From the cell containing the given text, extract its center point as (x, y) coordinate. 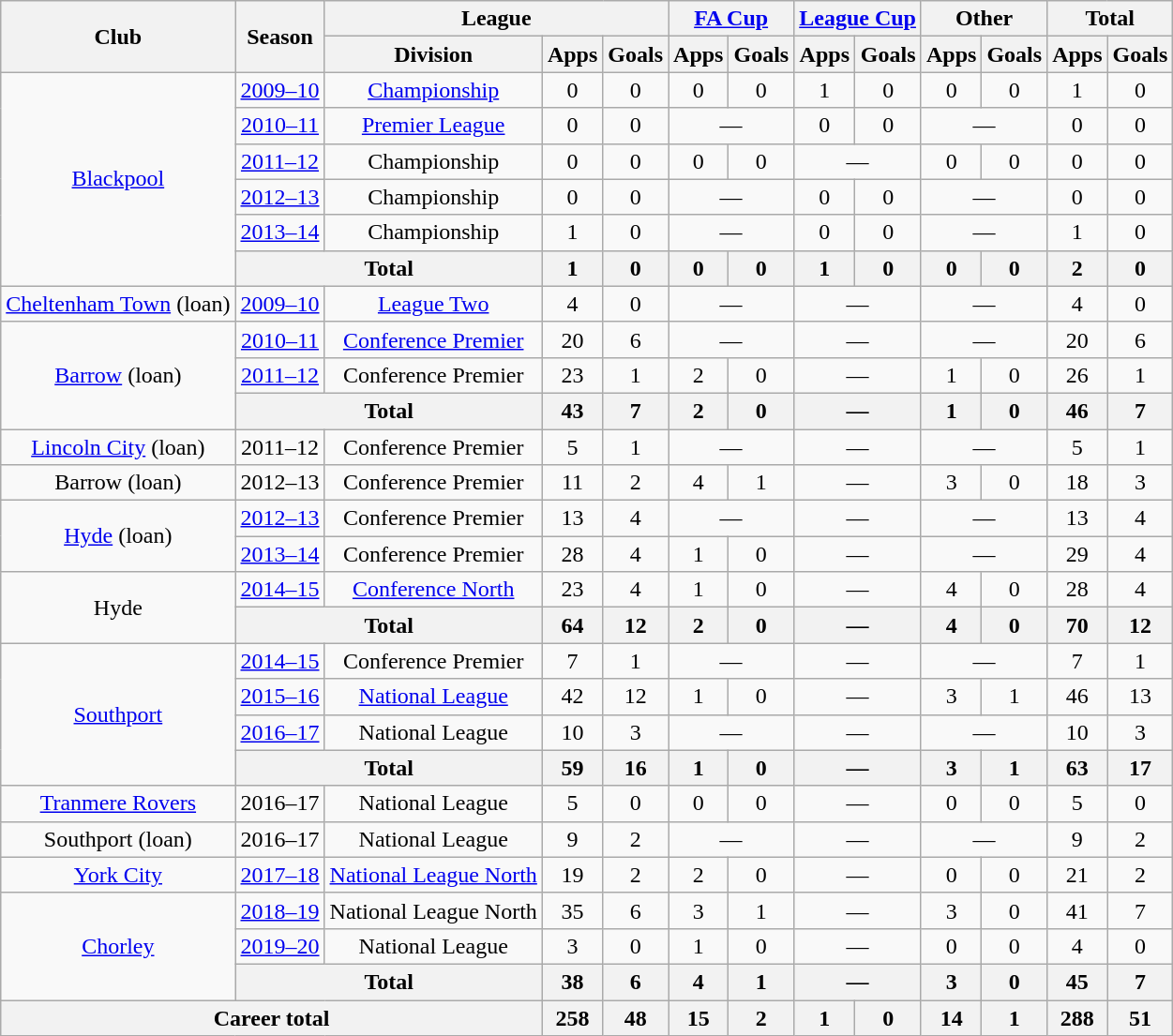
41 (1077, 910)
48 (636, 1017)
League Two (433, 304)
2015–16 (279, 697)
Tranmere Rovers (118, 803)
FA Cup (731, 19)
288 (1077, 1017)
Season (279, 37)
26 (1077, 375)
Hyde (118, 608)
Club (118, 37)
70 (1077, 625)
51 (1140, 1017)
Career total (272, 1017)
63 (1077, 768)
2017–18 (279, 875)
Blackpool (118, 179)
League (496, 19)
42 (572, 697)
York City (118, 875)
19 (572, 875)
2018–19 (279, 910)
Southport (loan) (118, 839)
59 (572, 768)
64 (572, 625)
Lincoln City (loan) (118, 447)
Other (984, 19)
Division (433, 54)
43 (572, 411)
Conference North (433, 590)
258 (572, 1017)
16 (636, 768)
Southport (118, 714)
Premier League (433, 126)
29 (1077, 554)
14 (951, 1017)
18 (1077, 483)
Hyde (loan) (118, 536)
League Cup (858, 19)
Chorley (118, 946)
35 (572, 910)
21 (1077, 875)
17 (1140, 768)
11 (572, 483)
45 (1077, 982)
Cheltenham Town (loan) (118, 304)
38 (572, 982)
15 (699, 1017)
2019–20 (279, 946)
